Scan for the cell matching the given text and deliver its [X, Y] coordinate at center. 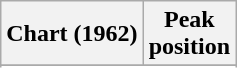
Peakposition [189, 34]
Chart (1962) [72, 34]
